Return the [X, Y] coordinate for the center point of the cell that contains the specified text.  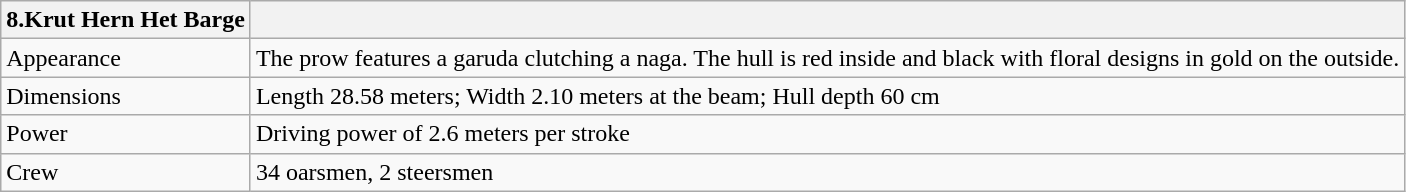
The prow features a garuda clutching a naga. The hull is red inside and black with floral designs in gold on the outside. [827, 58]
Length 28.58 meters; Width 2.10 meters at the beam; Hull depth 60 cm [827, 96]
8.Krut Hern Het Barge [126, 20]
Dimensions [126, 96]
Appearance [126, 58]
Driving power of 2.6 meters per stroke [827, 134]
34 oarsmen, 2 steersmen [827, 172]
Power [126, 134]
Crew [126, 172]
